Determine the [x, y] coordinate at the center of the cell enclosing the given text.  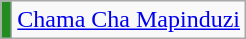
Chama Cha Mapinduzi [129, 20]
